Search for the cell housing the specified text and yield its [x, y] center coordinate. 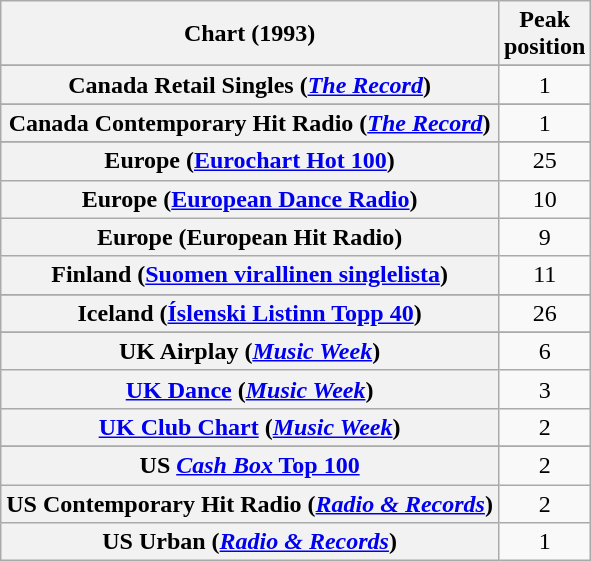
Chart (1993) [250, 34]
9 [544, 237]
11 [544, 275]
3 [544, 389]
Europe (European Dance Radio) [250, 199]
Iceland (Íslenski Listinn Topp 40) [250, 313]
Peakposition [544, 34]
US Contemporary Hit Radio (Radio & Records) [250, 503]
UK Airplay (Music Week) [250, 351]
Europe (Eurochart Hot 100) [250, 161]
10 [544, 199]
Europe (European Hit Radio) [250, 237]
UK Club Chart (Music Week) [250, 427]
6 [544, 351]
Canada Contemporary Hit Radio (The Record) [250, 123]
UK Dance (Music Week) [250, 389]
US Cash Box Top 100 [250, 465]
Finland (Suomen virallinen singlelista) [250, 275]
US Urban (Radio & Records) [250, 542]
Canada Retail Singles (The Record) [250, 85]
25 [544, 161]
26 [544, 313]
